Extract the (x, y) coordinate from the center of the cell holding the provided text.  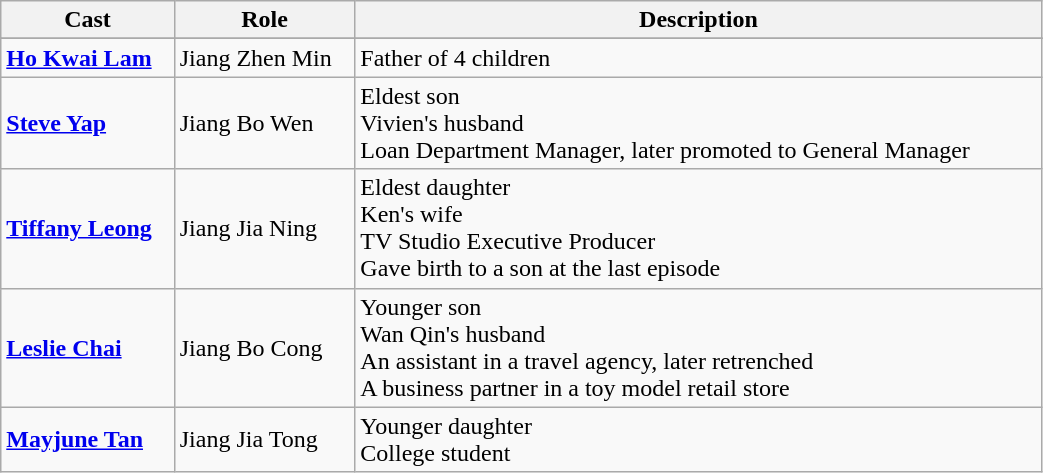
Jiang Zhen Min (264, 58)
Eldest daughterKen's wifeTV Studio Executive ProducerGave birth to a son at the last episode (698, 228)
Tiffany Leong (88, 228)
Jiang Jia Tong (264, 440)
Younger daughterCollege student (698, 440)
Mayjune Tan (88, 440)
Eldest sonVivien's husbandLoan Department Manager, later promoted to General Manager (698, 123)
Jiang Bo Cong (264, 348)
Role (264, 20)
Steve Yap (88, 123)
Father of 4 children (698, 58)
Description (698, 20)
Jiang Bo Wen (264, 123)
Younger sonWan Qin's husbandAn assistant in a travel agency, later retrenchedA business partner in a toy model retail store (698, 348)
Leslie Chai (88, 348)
Ho Kwai Lam (88, 58)
Jiang Jia Ning (264, 228)
Cast (88, 20)
